Search for the cell housing the specified text and yield its (x, y) center coordinate. 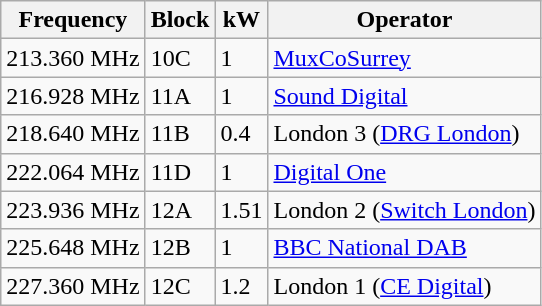
Sound Digital (404, 96)
223.936 MHz (73, 210)
London 2 (Switch London) (404, 210)
Frequency (73, 20)
1.2 (242, 286)
11D (180, 172)
218.640 MHz (73, 134)
MuxCoSurrey (404, 58)
227.360 MHz (73, 286)
Block (180, 20)
225.648 MHz (73, 248)
1.51 (242, 210)
11A (180, 96)
11B (180, 134)
kW (242, 20)
London 1 (CE Digital) (404, 286)
12A (180, 210)
222.064 MHz (73, 172)
London 3 (DRG London) (404, 134)
Digital One (404, 172)
12C (180, 286)
10C (180, 58)
BBC National DAB (404, 248)
Operator (404, 20)
0.4 (242, 134)
213.360 MHz (73, 58)
12B (180, 248)
216.928 MHz (73, 96)
